Detect which cell encompasses the target text, then output its [x, y] center coordinate. 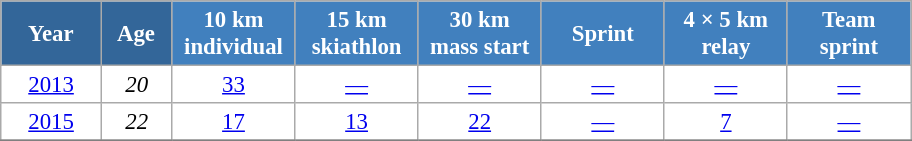
Year [52, 34]
20 [136, 85]
15 km skiathlon [356, 34]
13 [356, 122]
2015 [52, 122]
33 [234, 85]
2013 [52, 85]
Age [136, 34]
Sprint [602, 34]
Team sprint [848, 34]
10 km individual [234, 34]
30 km mass start [480, 34]
17 [234, 122]
7 [726, 122]
4 × 5 km relay [726, 34]
